Pinpoint the cell where the given text exists, returning its [x, y] midpoint coordinate. 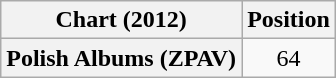
64 [289, 58]
Chart (2012) [122, 20]
Position [289, 20]
Polish Albums (ZPAV) [122, 58]
